Locate the cell with the specified text and output its [x, y] center coordinate. 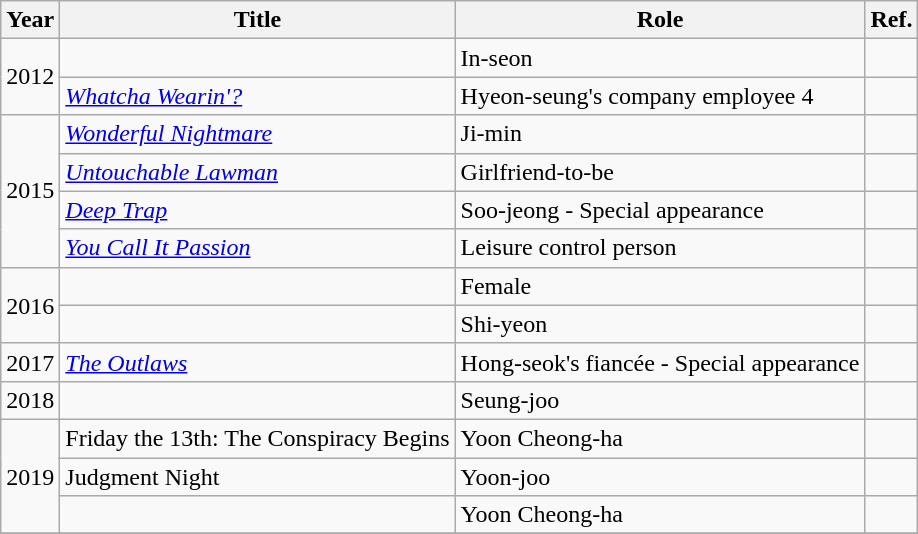
2017 [30, 362]
2018 [30, 400]
Yoon-joo [660, 477]
Friday the 13th: The Conspiracy Begins [258, 438]
Girlfriend-to-be [660, 172]
Female [660, 286]
Role [660, 20]
Wonderful Nightmare [258, 134]
Soo-jeong - Special appearance [660, 210]
Deep Trap [258, 210]
2015 [30, 191]
2012 [30, 77]
The Outlaws [258, 362]
2016 [30, 305]
Title [258, 20]
2019 [30, 476]
Ref. [892, 20]
Shi-yeon [660, 324]
Leisure control person [660, 248]
Hong-seok's fiancée - Special appearance [660, 362]
Judgment Night [258, 477]
Seung-joo [660, 400]
Year [30, 20]
You Call It Passion [258, 248]
Hyeon-seung's company employee 4 [660, 96]
Untouchable Lawman [258, 172]
Ji-min [660, 134]
In-seon [660, 58]
Whatcha Wearin'? [258, 96]
